For the text-containing cell, return its midpoint in (X, Y) coordinate format. 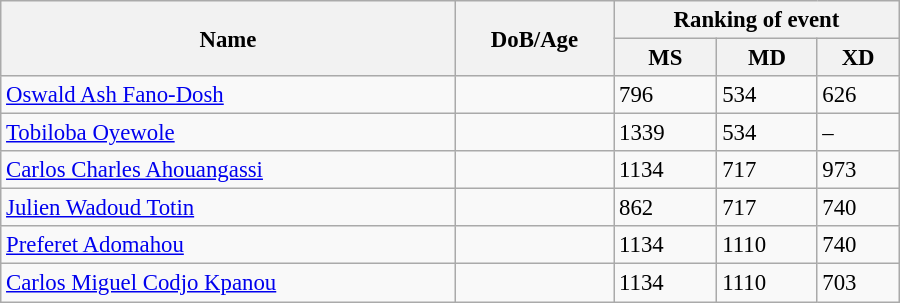
MS (666, 58)
703 (858, 283)
Julien Wadoud Totin (228, 208)
MD (767, 58)
973 (858, 170)
XD (858, 58)
Oswald Ash Fano-Dosh (228, 95)
– (858, 133)
Preferet Adomahou (228, 245)
862 (666, 208)
796 (666, 95)
Ranking of event (757, 20)
DoB/Age (534, 38)
1339 (666, 133)
Name (228, 38)
Carlos Charles Ahouangassi (228, 170)
Carlos Miguel Codjo Kpanou (228, 283)
Tobiloba Oyewole (228, 133)
626 (858, 95)
